Return the [X, Y] coordinate for the center point of the cell that contains the specified text.  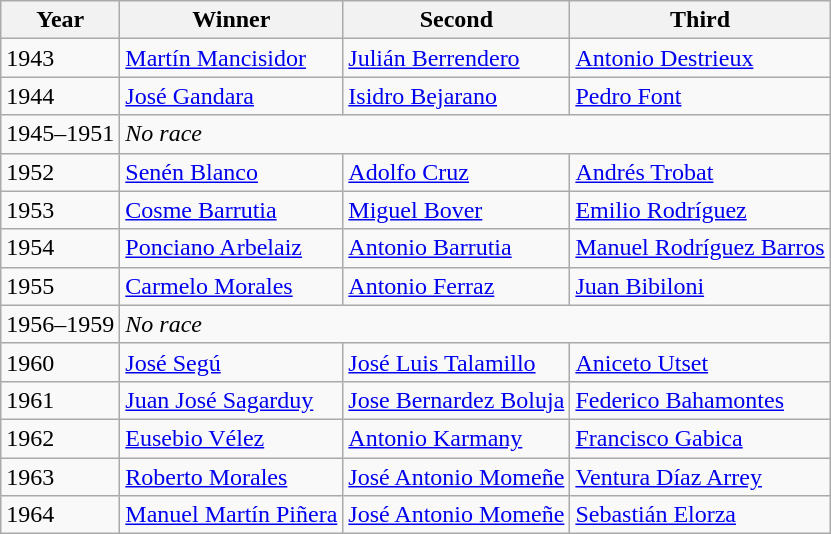
Juan Bibiloni [700, 286]
Miguel Bover [456, 210]
Carmelo Morales [232, 286]
Isidro Bejarano [456, 96]
Emilio Rodríguez [700, 210]
1943 [60, 58]
Ponciano Arbelaiz [232, 248]
José Gandara [232, 96]
Francisco Gabica [700, 438]
José Segú [232, 362]
1963 [60, 477]
Jose Bernardez Boluja [456, 400]
1956–1959 [60, 324]
Antonio Destrieux [700, 58]
Juan José Sagarduy [232, 400]
Senén Blanco [232, 172]
Cosme Barrutia [232, 210]
1945–1951 [60, 134]
Adolfo Cruz [456, 172]
José Luis Talamillo [456, 362]
1955 [60, 286]
1953 [60, 210]
1960 [60, 362]
1944 [60, 96]
Pedro Font [700, 96]
Third [700, 20]
Manuel Rodríguez Barros [700, 248]
Eusebio Vélez [232, 438]
Antonio Ferraz [456, 286]
Year [60, 20]
Andrés Trobat [700, 172]
Winner [232, 20]
Antonio Barrutia [456, 248]
Second [456, 20]
Julián Berrendero [456, 58]
Antonio Karmany [456, 438]
Manuel Martín Piñera [232, 515]
1952 [60, 172]
1964 [60, 515]
1962 [60, 438]
Roberto Morales [232, 477]
1954 [60, 248]
Martín Mancisidor [232, 58]
Aniceto Utset [700, 362]
Ventura Díaz Arrey [700, 477]
Federico Bahamontes [700, 400]
1961 [60, 400]
Sebastián Elorza [700, 515]
